Extract the (X, Y) coordinate from the center of the cell holding the provided text.  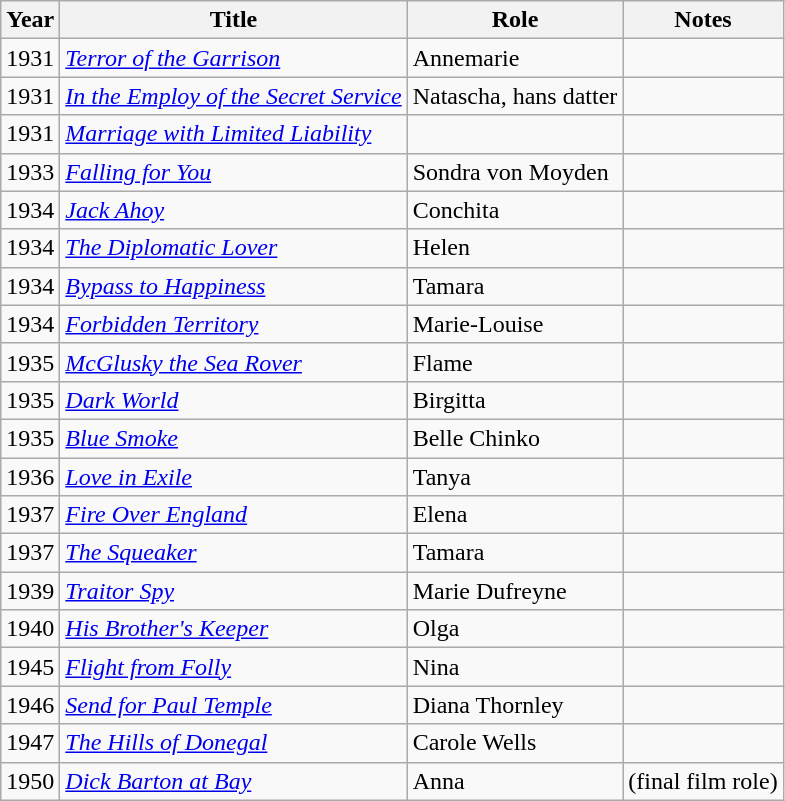
Year (30, 20)
Conchita (515, 210)
1940 (30, 629)
Blue Smoke (234, 438)
Love in Exile (234, 477)
Natascha, hans datter (515, 96)
Dick Barton at Bay (234, 781)
The Diplomatic Lover (234, 248)
Terror of the Garrison (234, 58)
Flame (515, 362)
Traitor Spy (234, 591)
1933 (30, 172)
Helen (515, 248)
Flight from Folly (234, 667)
Olga (515, 629)
1950 (30, 781)
Birgitta (515, 400)
Bypass to Happiness (234, 286)
Belle Chinko (515, 438)
Nina (515, 667)
Forbidden Territory (234, 324)
Jack Ahoy (234, 210)
Sondra von Moyden (515, 172)
Carole Wells (515, 743)
Fire Over England (234, 515)
1946 (30, 705)
1936 (30, 477)
Dark World (234, 400)
Elena (515, 515)
Marriage with Limited Liability (234, 134)
(final film role) (703, 781)
His Brother's Keeper (234, 629)
Marie Dufreyne (515, 591)
Falling for You (234, 172)
Send for Paul Temple (234, 705)
Marie-Louise (515, 324)
The Squeaker (234, 553)
Annemarie (515, 58)
Anna (515, 781)
The Hills of Donegal (234, 743)
1947 (30, 743)
In the Employ of the Secret Service (234, 96)
Title (234, 20)
Diana Thornley (515, 705)
1939 (30, 591)
Role (515, 20)
Tanya (515, 477)
Notes (703, 20)
1945 (30, 667)
McGlusky the Sea Rover (234, 362)
